Search for the cell housing the specified text and yield its (x, y) center coordinate. 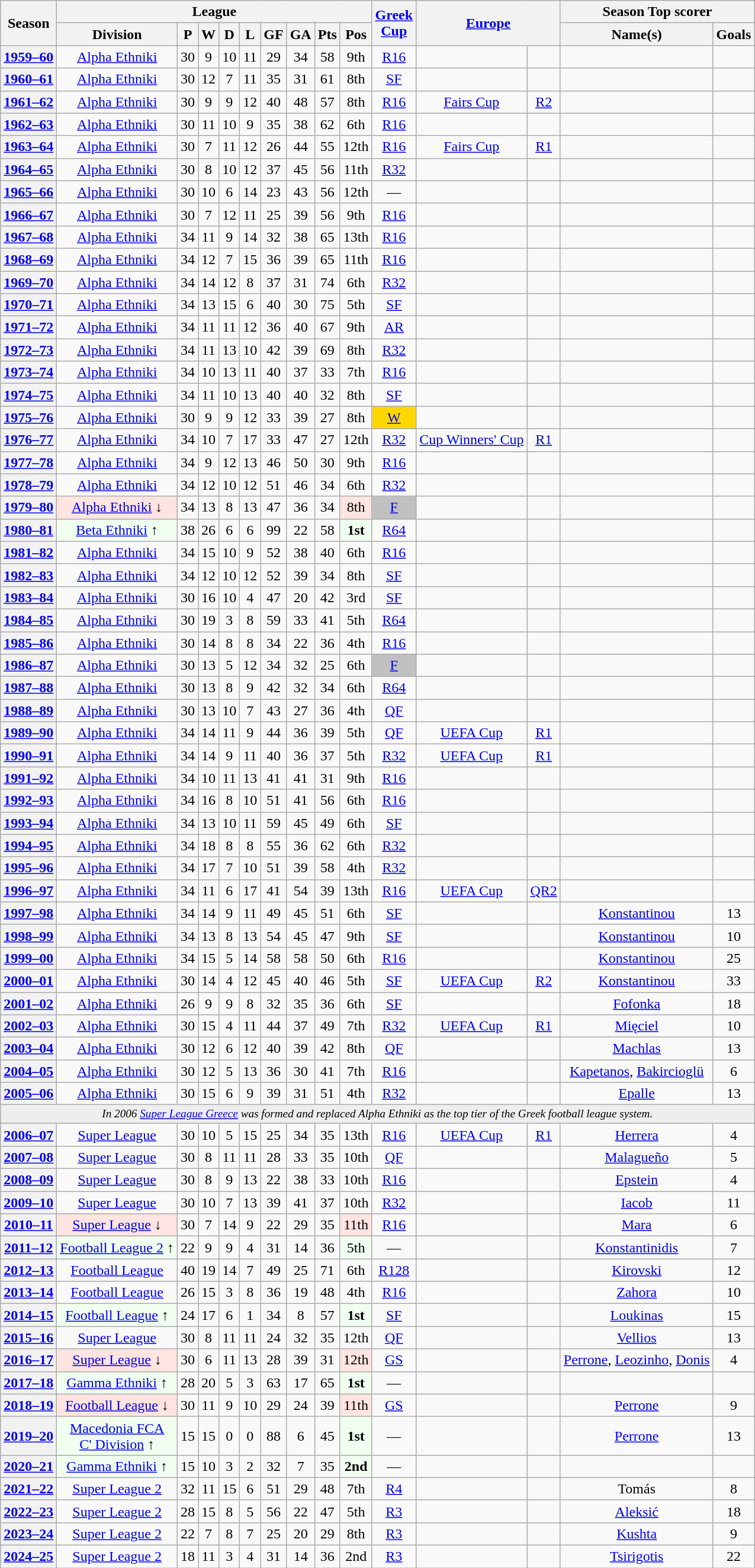
2023–24 (28, 1534)
1960–61 (28, 79)
1989–90 (28, 733)
99 (274, 530)
Perrone, Leozinho, Donis (637, 1360)
1966–67 (28, 214)
1970–71 (28, 305)
GA (301, 34)
Tomás (637, 1489)
1979–80 (28, 507)
1962–63 (28, 124)
1991–92 (28, 778)
2000–01 (28, 981)
1975–76 (28, 417)
2013–14 (28, 1293)
Epstein (637, 1180)
2022–23 (28, 1511)
1994–95 (28, 846)
D (230, 34)
75 (327, 305)
1959–60 (28, 57)
1981–82 (28, 552)
2021–22 (28, 1489)
1974–75 (28, 395)
2011–12 (28, 1248)
Aleksić (637, 1511)
63 (274, 1383)
2015–16 (28, 1338)
Malagueño (637, 1158)
Herrera (637, 1135)
GreekCup (394, 23)
Epalle (637, 1094)
Mięciel (637, 1026)
Football League ↑ (117, 1315)
1982–83 (28, 575)
Loukinas (637, 1315)
Football League 2 ↑ (117, 1248)
1998–99 (28, 936)
1992–93 (28, 801)
1983–84 (28, 597)
1987–88 (28, 688)
23 (274, 192)
2020–21 (28, 1466)
69 (327, 350)
74 (327, 282)
1997–98 (28, 913)
Football League ↓ (117, 1405)
1985–86 (28, 642)
Iacob (637, 1203)
2003–04 (28, 1049)
1995–96 (28, 868)
1984–85 (28, 620)
2014–15 (28, 1315)
2005–06 (28, 1094)
Macedonia FCAC' Division ↑ (117, 1435)
Kushta (637, 1534)
QR2 (544, 891)
1969–70 (28, 282)
61 (327, 79)
67 (327, 327)
3rd (356, 597)
2024–25 (28, 1557)
Pos (356, 34)
R4 (394, 1489)
L (250, 34)
1978–79 (28, 485)
Vellios (637, 1338)
1988–89 (28, 711)
Machlas (637, 1049)
Cup Winners' Cup (471, 440)
Konstantinidis (637, 1248)
2019–20 (28, 1435)
Season (28, 23)
Pts (327, 34)
2009–10 (28, 1203)
2001–02 (28, 1004)
2010–11 (28, 1225)
2018–19 (28, 1405)
88 (274, 1435)
2002–03 (28, 1026)
71 (327, 1270)
P (188, 34)
Kapetanos, Bakircioglü (637, 1071)
1964–65 (28, 169)
2 (250, 1466)
Europe (489, 23)
Fofonka (637, 1004)
AR (394, 327)
League (214, 12)
1996–97 (28, 891)
1971–72 (28, 327)
1961–62 (28, 102)
1973–74 (28, 372)
Kirovski (637, 1270)
R128 (394, 1270)
1972–73 (28, 350)
Zahora (637, 1293)
1968–69 (28, 259)
1980–81 (28, 530)
2007–08 (28, 1158)
Alpha Ethniki ↓ (117, 507)
1963–64 (28, 147)
2008–09 (28, 1180)
1967–68 (28, 237)
2017–18 (28, 1383)
Tsirigotis (637, 1557)
1965–66 (28, 192)
1976–77 (28, 440)
1986–87 (28, 666)
Season Top scorer (657, 12)
1990–91 (28, 756)
Goals (734, 34)
1999–00 (28, 958)
1993–94 (28, 823)
Name(s) (637, 34)
2016–17 (28, 1360)
1977–78 (28, 462)
Beta Ethniki ↑ (117, 530)
2012–13 (28, 1270)
In 2006 Super League Greece was formed and replaced Alpha Ethniki as the top tier of the Greek football league system. (378, 1114)
2006–07 (28, 1135)
2004–05 (28, 1071)
Mara (637, 1225)
1 (250, 1315)
Division (117, 34)
GF (274, 34)
